For the text-containing cell, return its midpoint in [x, y] coordinate format. 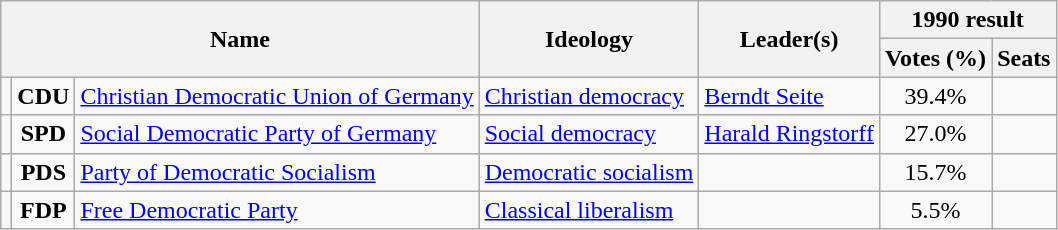
39.4% [935, 96]
CDU [44, 96]
Social Democratic Party of Germany [277, 134]
27.0% [935, 134]
1990 result [968, 20]
Ideology [589, 39]
Name [240, 39]
Berndt Seite [790, 96]
Democratic socialism [589, 172]
Christian democracy [589, 96]
FDP [44, 210]
Free Democratic Party [277, 210]
Votes (%) [935, 58]
Christian Democratic Union of Germany [277, 96]
Leader(s) [790, 39]
PDS [44, 172]
5.5% [935, 210]
Classical liberalism [589, 210]
15.7% [935, 172]
Party of Democratic Socialism [277, 172]
Social democracy [589, 134]
Seats [1024, 58]
Harald Ringstorff [790, 134]
SPD [44, 134]
